Identify which cell holds the provided text, then report its [X, Y] central coordinate. 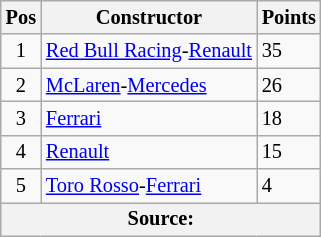
35 [289, 51]
15 [289, 152]
5 [21, 186]
3 [21, 118]
18 [289, 118]
1 [21, 51]
Pos [21, 17]
Constructor [149, 17]
Toro Rosso-Ferrari [149, 186]
26 [289, 85]
Source: [161, 219]
Red Bull Racing-Renault [149, 51]
McLaren-Mercedes [149, 85]
Points [289, 17]
2 [21, 85]
Ferrari [149, 118]
Renault [149, 152]
